Extract the [x, y] coordinate from the center of the cell holding the provided text.  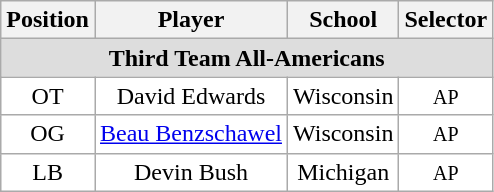
Selector [446, 20]
Third Team All-Americans [247, 58]
Beau Benzschawel [190, 134]
School [342, 20]
David Edwards [190, 96]
Player [190, 20]
OT [48, 96]
Michigan [342, 172]
Devin Bush [190, 172]
LB [48, 172]
OG [48, 134]
Position [48, 20]
